Identify which cell holds the provided text, then report its [X, Y] central coordinate. 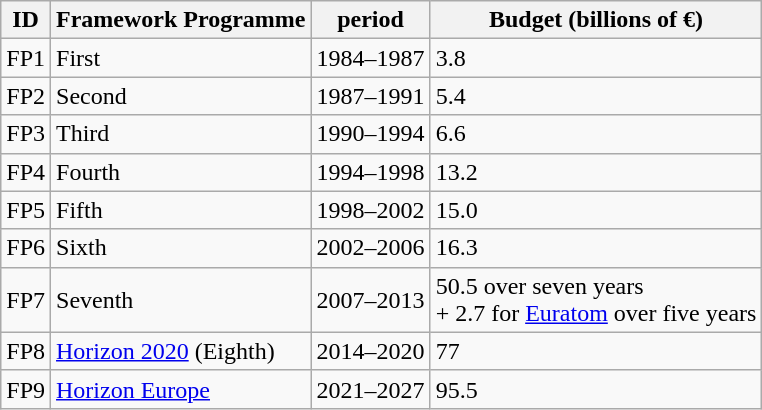
Second [182, 96]
Budget (billions of €) [596, 20]
Fourth [182, 172]
ID [26, 20]
FP3 [26, 134]
15.0 [596, 210]
Fifth [182, 210]
13.2 [596, 172]
FP1 [26, 58]
2014–2020 [370, 351]
Framework Programme [182, 20]
Horizon Europe [182, 389]
1990–1994 [370, 134]
50.5 over seven years+ 2.7 for Euratom over five years [596, 300]
FP5 [26, 210]
FP2 [26, 96]
period [370, 20]
6.6 [596, 134]
1987–1991 [370, 96]
FP6 [26, 248]
5.4 [596, 96]
FP9 [26, 389]
1984–1987 [370, 58]
Third [182, 134]
77 [596, 351]
2002–2006 [370, 248]
2021–2027 [370, 389]
FP8 [26, 351]
Seventh [182, 300]
Sixth [182, 248]
1998–2002 [370, 210]
2007–2013 [370, 300]
FP7 [26, 300]
3.8 [596, 58]
Horizon 2020 (Eighth) [182, 351]
First [182, 58]
1994–1998 [370, 172]
FP4 [26, 172]
95.5 [596, 389]
16.3 [596, 248]
